Search for the cell housing the specified text and yield its [x, y] center coordinate. 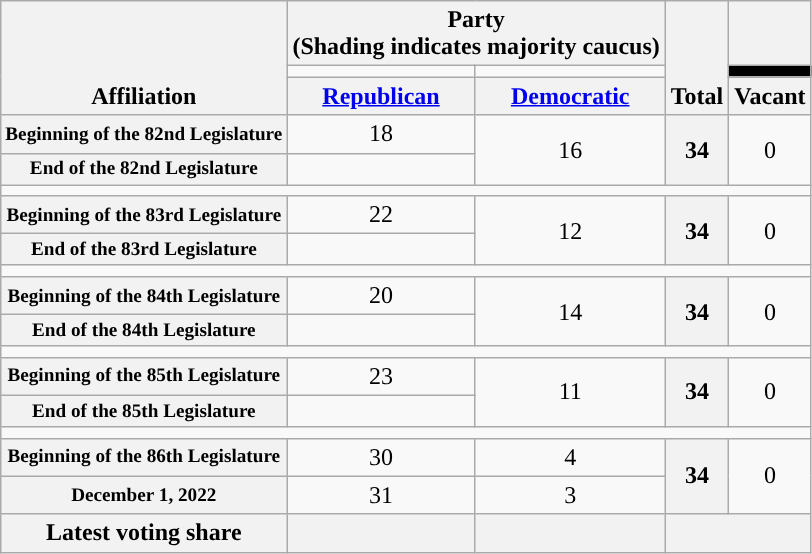
End of the 85th Legislature [144, 411]
End of the 84th Legislature [144, 331]
12 [570, 231]
December 1, 2022 [144, 495]
22 [381, 215]
Beginning of the 82nd Legislature [144, 134]
14 [570, 311]
16 [570, 150]
Vacant [770, 96]
Party (Shading indicates majority caucus) [476, 34]
Beginning of the 86th Legislature [144, 457]
20 [381, 295]
End of the 82nd Legislature [144, 169]
4 [570, 457]
End of the 83rd Legislature [144, 250]
3 [570, 495]
Democratic [570, 96]
18 [381, 134]
Beginning of the 85th Legislature [144, 376]
31 [381, 495]
Beginning of the 84th Legislature [144, 295]
Affiliation [144, 58]
Total [697, 58]
23 [381, 376]
30 [381, 457]
Republican [381, 96]
Beginning of the 83rd Legislature [144, 215]
11 [570, 392]
Latest voting share [144, 533]
